Determine the (x, y) coordinate at the center of the cell enclosing the given text.  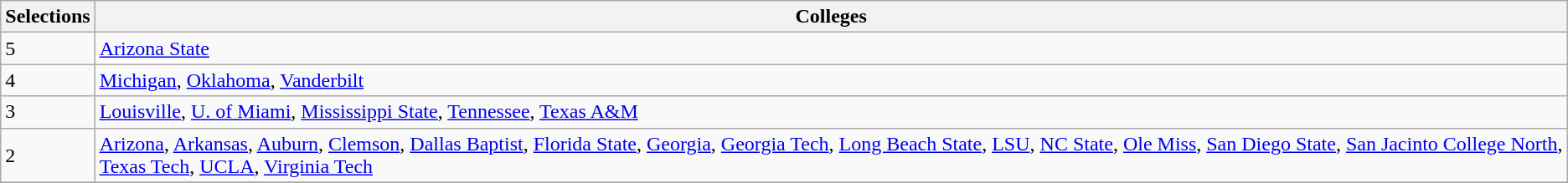
Selections (48, 17)
4 (48, 80)
Louisville, U. of Miami, Mississippi State, Tennessee, Texas A&M (831, 112)
2 (48, 155)
Arizona State (831, 48)
3 (48, 112)
Colleges (831, 17)
Michigan, Oklahoma, Vanderbilt (831, 80)
5 (48, 48)
